Return the [x, y] coordinate for the center point of the cell that contains the specified text.  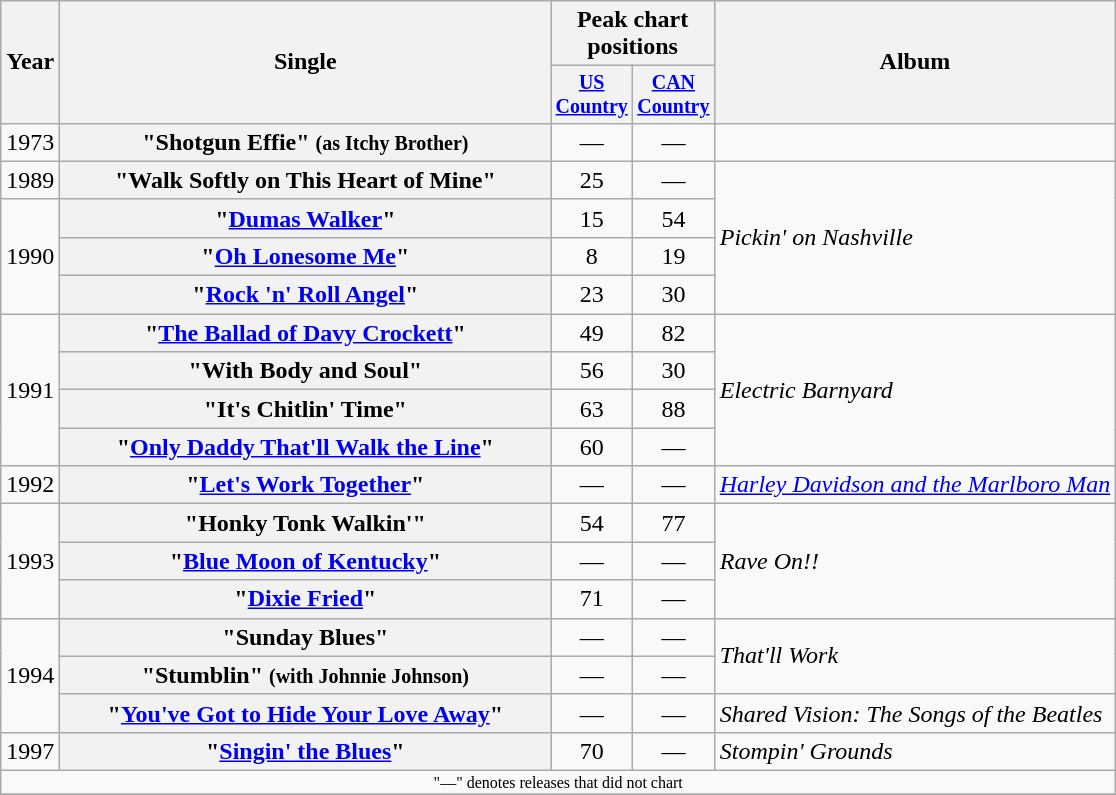
Electric Barnyard [914, 390]
"Only Daddy That'll Walk the Line" [306, 447]
Harley Davidson and the Marlboro Man [914, 485]
"It's Chitlin' Time" [306, 409]
1991 [30, 390]
"—" denotes releases that did not chart [558, 782]
71 [592, 599]
"The Ballad of Davy Crockett" [306, 333]
1997 [30, 751]
"Walk Softly on This Heart of Mine" [306, 180]
"Blue Moon of Kentucky" [306, 561]
63 [592, 409]
49 [592, 333]
60 [592, 447]
1992 [30, 485]
70 [592, 751]
"You've Got to Hide Your Love Away" [306, 713]
"With Body and Soul" [306, 371]
Shared Vision: The Songs of the Beatles [914, 713]
"Oh Lonesome Me" [306, 256]
88 [674, 409]
Stompin' Grounds [914, 751]
CAN Country [674, 94]
"Sunday Blues" [306, 637]
1990 [30, 256]
That'll Work [914, 656]
82 [674, 333]
77 [674, 523]
Single [306, 62]
1993 [30, 561]
"Dixie Fried" [306, 599]
Rave On!! [914, 561]
"Let's Work Together" [306, 485]
"Honky Tonk Walkin'" [306, 523]
"Shotgun Effie" (as Itchy Brother) [306, 142]
Peak chartpositions [632, 34]
US Country [592, 94]
1989 [30, 180]
"Rock 'n' Roll Angel" [306, 295]
Album [914, 62]
56 [592, 371]
15 [592, 218]
23 [592, 295]
1973 [30, 142]
1994 [30, 675]
25 [592, 180]
"Singin' the Blues" [306, 751]
"Stumblin" (with Johnnie Johnson) [306, 675]
19 [674, 256]
8 [592, 256]
Pickin' on Nashville [914, 237]
"Dumas Walker" [306, 218]
Year [30, 62]
